Scan for the cell matching the given text and deliver its [x, y] coordinate at center. 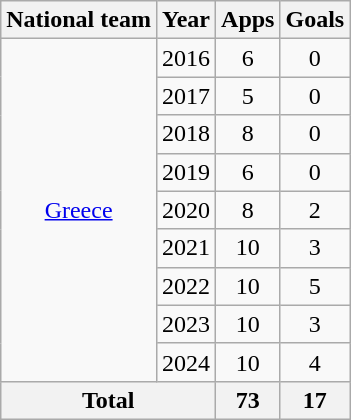
2020 [186, 210]
2024 [186, 362]
2019 [186, 172]
Greece [79, 210]
2021 [186, 248]
2016 [186, 58]
Total [108, 400]
2 [315, 210]
2023 [186, 324]
Apps [248, 20]
73 [248, 400]
Year [186, 20]
2017 [186, 96]
National team [79, 20]
17 [315, 400]
Goals [315, 20]
2022 [186, 286]
2018 [186, 134]
4 [315, 362]
